Output the [X, Y] coordinate of the center of the cell containing the given text.  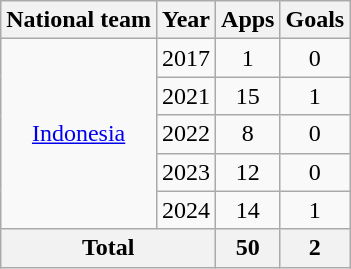
2021 [186, 96]
National team [79, 20]
15 [248, 96]
2023 [186, 172]
12 [248, 172]
Indonesia [79, 134]
2022 [186, 134]
2 [315, 248]
Goals [315, 20]
Total [108, 248]
2024 [186, 210]
14 [248, 210]
Apps [248, 20]
8 [248, 134]
50 [248, 248]
Year [186, 20]
2017 [186, 58]
